Locate the cell with the specified text and output its (X, Y) center coordinate. 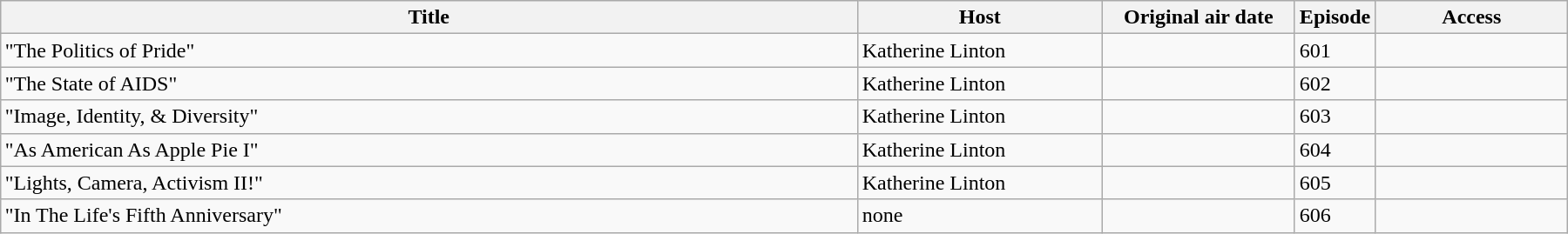
"As American As Apple Pie I" (429, 150)
606 (1335, 216)
602 (1335, 84)
"The State of AIDS" (429, 84)
Original air date (1199, 17)
"The Politics of Pride" (429, 50)
none (979, 216)
"Lights, Camera, Activism II!" (429, 183)
Episode (1335, 17)
"Image, Identity, & Diversity" (429, 117)
603 (1335, 117)
Host (979, 17)
605 (1335, 183)
601 (1335, 50)
"In The Life's Fifth Anniversary" (429, 216)
604 (1335, 150)
Access (1472, 17)
Title (429, 17)
